Detect which cell encompasses the target text, then output its (x, y) center coordinate. 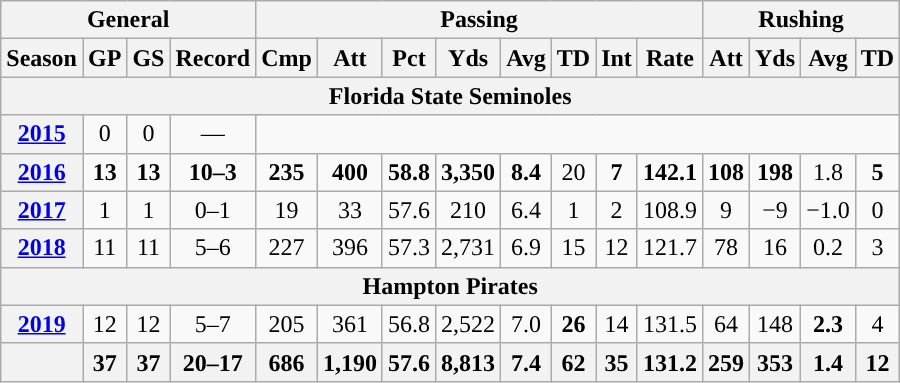
198 (776, 172)
2.3 (828, 324)
142.1 (670, 172)
0–1 (213, 210)
Cmp (287, 58)
20 (573, 172)
62 (573, 362)
9 (726, 210)
6.9 (526, 248)
5–6 (213, 248)
Hampton Pirates (450, 286)
GS (148, 58)
33 (350, 210)
19 (287, 210)
131.2 (670, 362)
Rate (670, 58)
78 (726, 248)
4 (877, 324)
Florida State Seminoles (450, 96)
148 (776, 324)
3,350 (468, 172)
20–17 (213, 362)
121.7 (670, 248)
Season (42, 58)
361 (350, 324)
Passing (480, 20)
2 (617, 210)
Pct (408, 58)
1.4 (828, 362)
400 (350, 172)
210 (468, 210)
2016 (42, 172)
5–7 (213, 324)
15 (573, 248)
GP (104, 58)
35 (617, 362)
353 (776, 362)
Int (617, 58)
7.0 (526, 324)
3 (877, 248)
16 (776, 248)
6.4 (526, 210)
2,522 (468, 324)
131.5 (670, 324)
― (213, 134)
14 (617, 324)
2015 (42, 134)
5 (877, 172)
1.8 (828, 172)
56.8 (408, 324)
26 (573, 324)
10–3 (213, 172)
8,813 (468, 362)
2017 (42, 210)
58.8 (408, 172)
8.4 (526, 172)
7 (617, 172)
Rushing (800, 20)
0.2 (828, 248)
108.9 (670, 210)
−9 (776, 210)
7.4 (526, 362)
205 (287, 324)
396 (350, 248)
−1.0 (828, 210)
227 (287, 248)
686 (287, 362)
1,190 (350, 362)
Record (213, 58)
General (128, 20)
259 (726, 362)
2018 (42, 248)
57.3 (408, 248)
108 (726, 172)
64 (726, 324)
2,731 (468, 248)
235 (287, 172)
2019 (42, 324)
